Identify which cell holds the provided text, then report its (x, y) central coordinate. 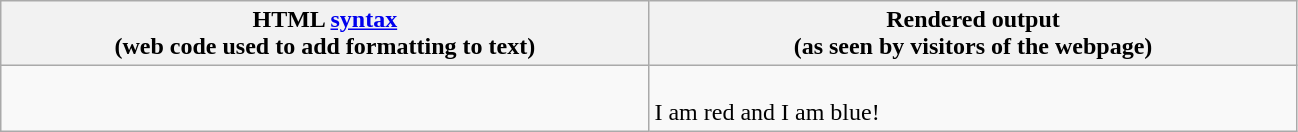
HTML syntax(web code used to add formatting to text) (325, 34)
I am red and I am blue! (973, 98)
Rendered output(as seen by visitors of the webpage) (973, 34)
